Provide the (X, Y) coordinate of the cell's center where the given text is located.  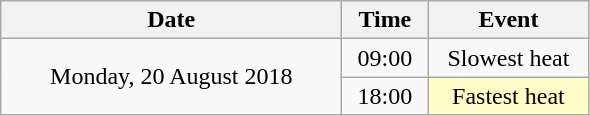
Date (172, 20)
Time (385, 20)
Monday, 20 August 2018 (172, 77)
18:00 (385, 96)
Slowest heat (508, 58)
Fastest heat (508, 96)
09:00 (385, 58)
Event (508, 20)
